Pinpoint the cell where the given text exists, returning its (X, Y) midpoint coordinate. 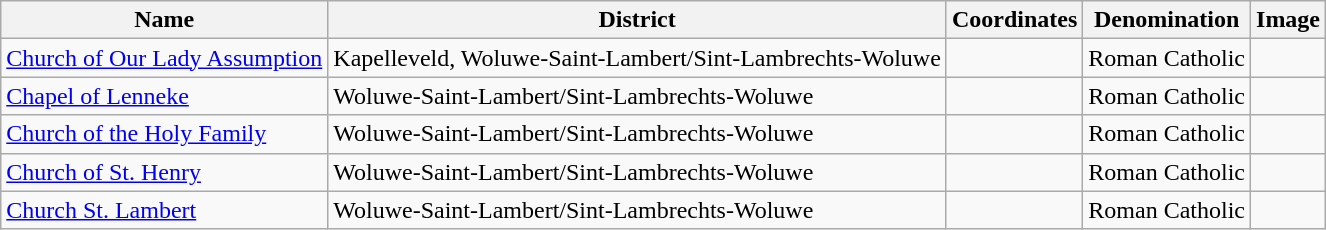
Church of St. Henry (164, 172)
Church of the Holy Family (164, 134)
Denomination (1167, 20)
Church St. Lambert (164, 210)
Church of Our Lady Assumption (164, 58)
Chapel of Lenneke (164, 96)
Name (164, 20)
Kapelleveld, Woluwe-Saint-Lambert/Sint-Lambrechts-Woluwe (638, 58)
Coordinates (1014, 20)
Image (1288, 20)
District (638, 20)
